Locate the cell with the specified text and output its (x, y) center coordinate. 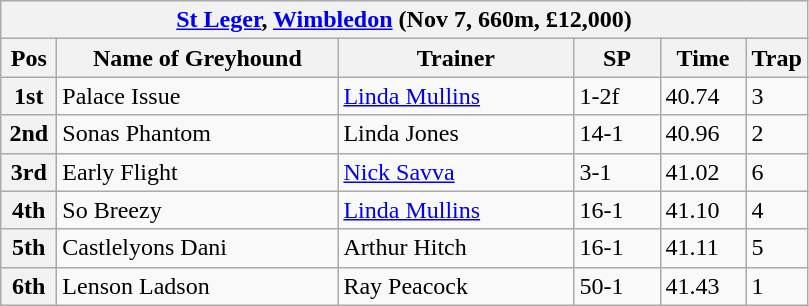
6 (776, 172)
Trap (776, 58)
2nd (29, 134)
So Breezy (198, 210)
Palace Issue (198, 96)
4th (29, 210)
3 (776, 96)
Castlelyons Dani (198, 248)
14-1 (617, 134)
41.43 (703, 286)
5th (29, 248)
Lenson Ladson (198, 286)
SP (617, 58)
Pos (29, 58)
3-1 (617, 172)
41.11 (703, 248)
2 (776, 134)
4 (776, 210)
50-1 (617, 286)
Linda Jones (456, 134)
Early Flight (198, 172)
1st (29, 96)
3rd (29, 172)
Time (703, 58)
5 (776, 248)
Sonas Phantom (198, 134)
Arthur Hitch (456, 248)
Nick Savva (456, 172)
6th (29, 286)
40.96 (703, 134)
1 (776, 286)
41.02 (703, 172)
40.74 (703, 96)
1-2f (617, 96)
41.10 (703, 210)
Name of Greyhound (198, 58)
St Leger, Wimbledon (Nov 7, 660m, £12,000) (404, 20)
Trainer (456, 58)
Ray Peacock (456, 286)
